Pinpoint the cell where the given text exists, returning its [X, Y] midpoint coordinate. 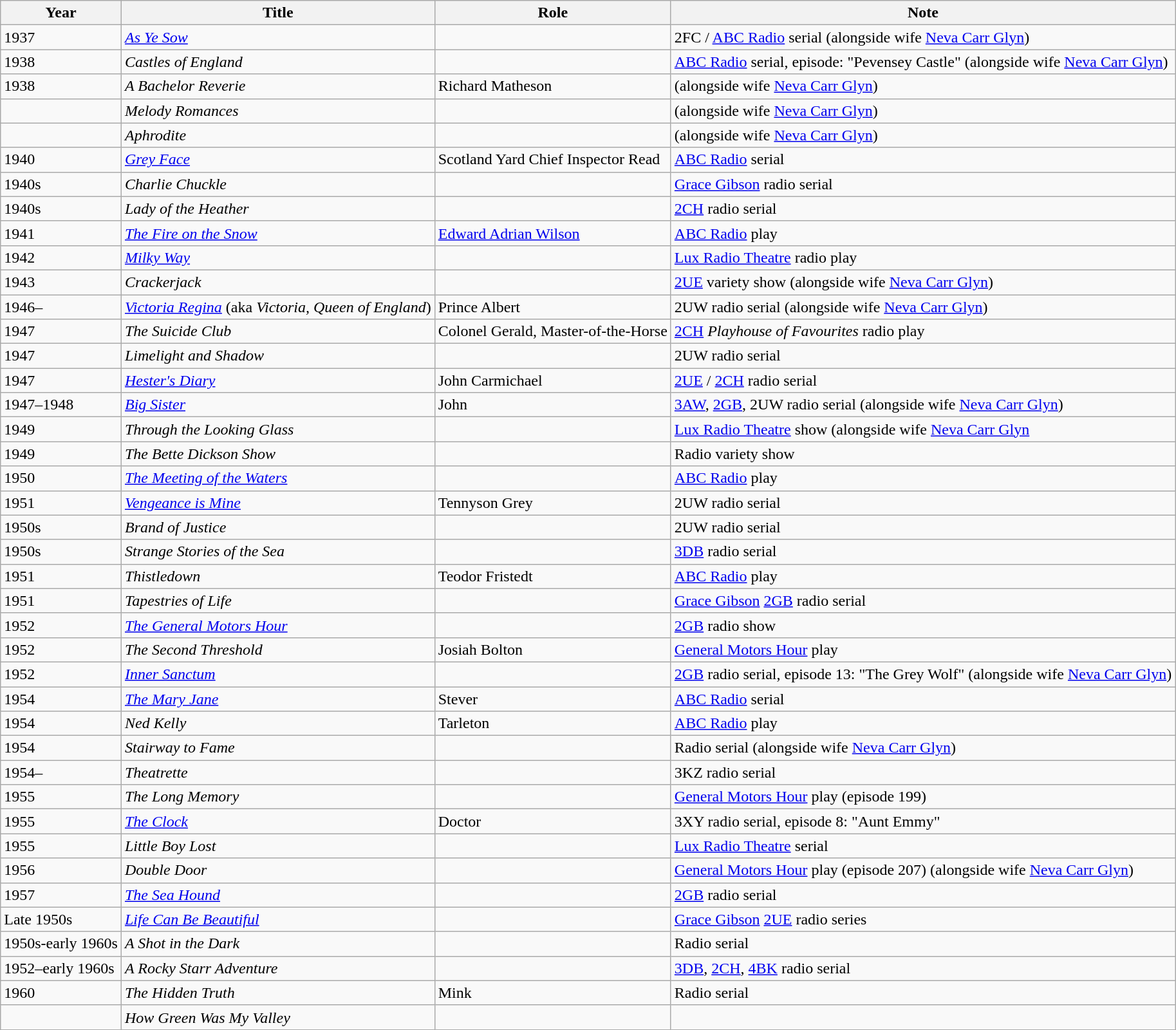
A Bachelor Reverie [278, 86]
1940 [61, 160]
Scotland Yard Chief Inspector Read [552, 160]
Lux Radio Theatre show (alongside wife Neva Carr Glyn [923, 429]
3XY radio serial, episode 8: "Aunt Emmy" [923, 821]
Double Door [278, 870]
Grace Gibson 2GB radio serial [923, 601]
Role [552, 13]
Stever [552, 698]
The General Motors Hour [278, 625]
1950 [61, 478]
Radio serial (alongside wife Neva Carr Glyn) [923, 748]
A Shot in the Dark [278, 944]
2GB radio serial [923, 895]
Little Boy Lost [278, 846]
Prince Albert [552, 307]
The Meeting of the Waters [278, 478]
3KZ radio serial [923, 772]
The Second Threshold [278, 650]
1950s-early 1960s [61, 944]
2UE / 2CH radio serial [923, 380]
2GB radio serial, episode 13: "The Grey Wolf" (alongside wife Neva Carr Glyn) [923, 674]
Crackerjack [278, 282]
General Motors Hour play (episode 207) (alongside wife Neva Carr Glyn) [923, 870]
Lady of the Heather [278, 209]
Josiah Bolton [552, 650]
Lux Radio Theatre serial [923, 846]
Teodor Fristedt [552, 576]
Title [278, 13]
Hester's Diary [278, 380]
1943 [61, 282]
3DB, 2CH, 4BK radio serial [923, 968]
Milky Way [278, 257]
Life Can Be Beautiful [278, 919]
3DB radio serial [923, 552]
Edward Adrian Wilson [552, 233]
2UE variety show (alongside wife Neva Carr Glyn) [923, 282]
1957 [61, 895]
Ned Kelly [278, 724]
Castles of England [278, 62]
1947–1948 [61, 405]
Victoria Regina (aka Victoria, Queen of England) [278, 307]
3AW, 2GB, 2UW radio serial (alongside wife Neva Carr Glyn) [923, 405]
The Clock [278, 821]
How Green Was My Valley [278, 1017]
1960 [61, 993]
Tennyson Grey [552, 503]
Strange Stories of the Sea [278, 552]
2GB radio show [923, 625]
2UW radio serial (alongside wife Neva Carr Glyn) [923, 307]
The Mary Jane [278, 698]
Aphrodite [278, 135]
Charlie Chuckle [278, 184]
1941 [61, 233]
Inner Sanctum [278, 674]
Year [61, 13]
1942 [61, 257]
1956 [61, 870]
Richard Matheson [552, 86]
Theatrette [278, 772]
Mink [552, 993]
Note [923, 13]
Colonel Gerald, Master-of-the-Horse [552, 332]
Grace Gibson radio serial [923, 184]
Stairway to Fame [278, 748]
1946– [61, 307]
As Ye Sow [278, 37]
A Rocky Starr Adventure [278, 968]
The Long Memory [278, 797]
2FC / ABC Radio serial (alongside wife Neva Carr Glyn) [923, 37]
Vengeance is Mine [278, 503]
Melody Romances [278, 111]
Lux Radio Theatre radio play [923, 257]
Limelight and Shadow [278, 356]
Doctor [552, 821]
1954– [61, 772]
Thistledown [278, 576]
ABC Radio serial, episode: "Pevensey Castle" (alongside wife Neva Carr Glyn) [923, 62]
1937 [61, 37]
Tapestries of Life [278, 601]
The Bette Dickson Show [278, 454]
Grey Face [278, 160]
Brand of Justice [278, 527]
The Suicide Club [278, 332]
John Carmichael [552, 380]
General Motors Hour play [923, 650]
Grace Gibson 2UE radio series [923, 919]
1952–early 1960s [61, 968]
The Sea Hound [278, 895]
Late 1950s [61, 919]
Tarleton [552, 724]
John [552, 405]
2CH radio serial [923, 209]
General Motors Hour play (episode 199) [923, 797]
2CH Playhouse of Favourites radio play [923, 332]
Radio variety show [923, 454]
Through the Looking Glass [278, 429]
The Hidden Truth [278, 993]
Big Sister [278, 405]
The Fire on the Snow [278, 233]
